For the text-containing cell, return its midpoint in [X, Y] coordinate format. 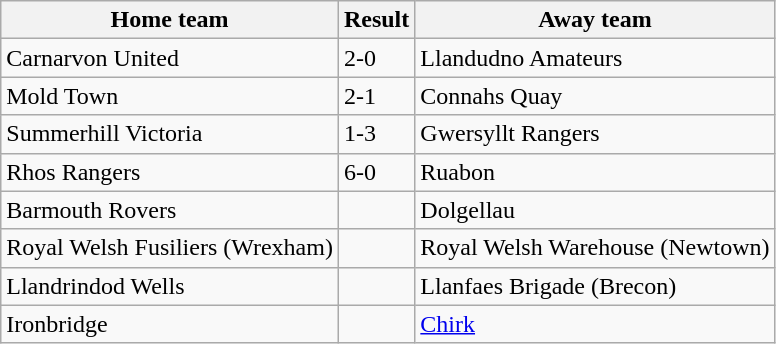
1-3 [376, 134]
Ironbridge [170, 324]
Llandudno Amateurs [595, 58]
Carnarvon United [170, 58]
Away team [595, 20]
2-0 [376, 58]
Rhos Rangers [170, 172]
Royal Welsh Warehouse (Newtown) [595, 248]
Barmouth Rovers [170, 210]
Home team [170, 20]
6-0 [376, 172]
Dolgellau [595, 210]
Result [376, 20]
Llandrindod Wells [170, 286]
Chirk [595, 324]
Llanfaes Brigade (Brecon) [595, 286]
2-1 [376, 96]
Ruabon [595, 172]
Mold Town [170, 96]
Summerhill Victoria [170, 134]
Royal Welsh Fusiliers (Wrexham) [170, 248]
Connahs Quay [595, 96]
Gwersyllt Rangers [595, 134]
